Locate the cell with the specified text and output its (X, Y) center coordinate. 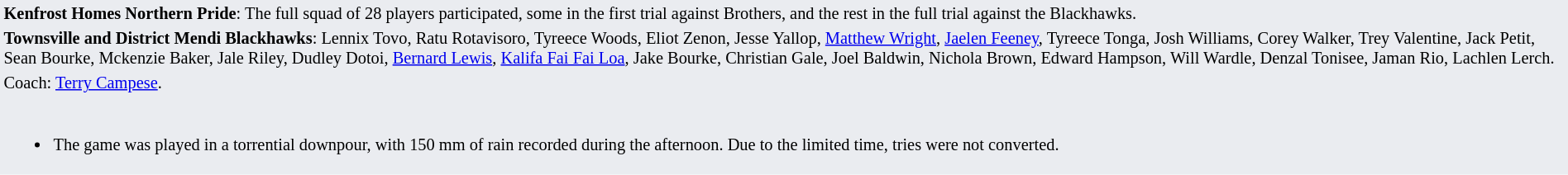
The game was played in a torrential downpour, with 150 mm of rain recorded during the afternoon. Due to the limited time, tries were not converted. (784, 135)
Coach: Terry Campese. (784, 83)
